For the text-containing cell, return its midpoint in [X, Y] coordinate format. 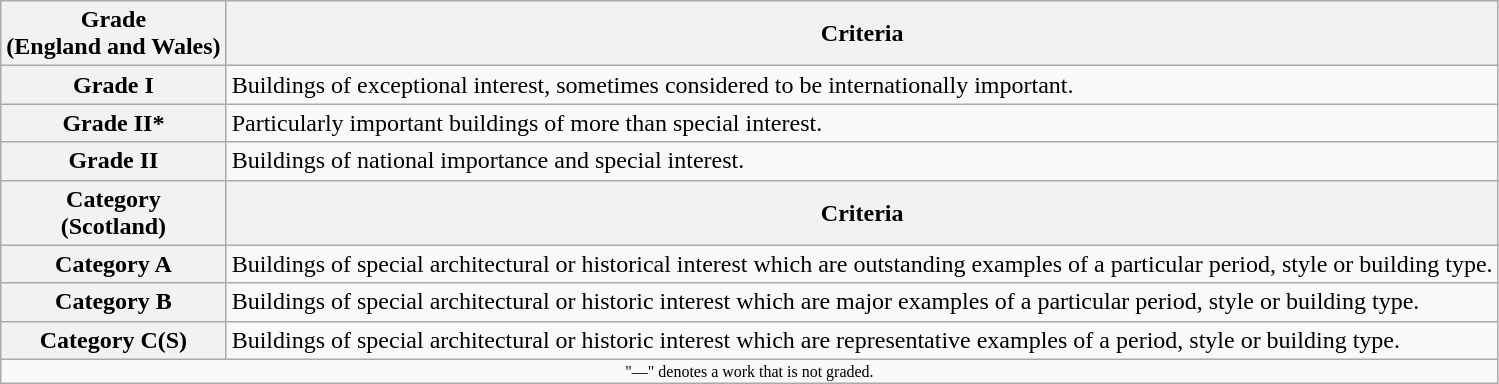
Buildings of exceptional interest, sometimes considered to be internationally important. [862, 85]
Buildings of national importance and special interest. [862, 161]
Category A [114, 264]
Grade II [114, 161]
Category B [114, 302]
Grade(England and Wales) [114, 34]
Category C(S) [114, 340]
Buildings of special architectural or historic interest which are representative examples of a period, style or building type. [862, 340]
Category(Scotland) [114, 212]
Grade I [114, 85]
"—" denotes a work that is not graded. [750, 371]
Grade II* [114, 123]
Buildings of special architectural or historical interest which are outstanding examples of a particular period, style or building type. [862, 264]
Buildings of special architectural or historic interest which are major examples of a particular period, style or building type. [862, 302]
Particularly important buildings of more than special interest. [862, 123]
